Return [X, Y] of the center of cell containing provided text 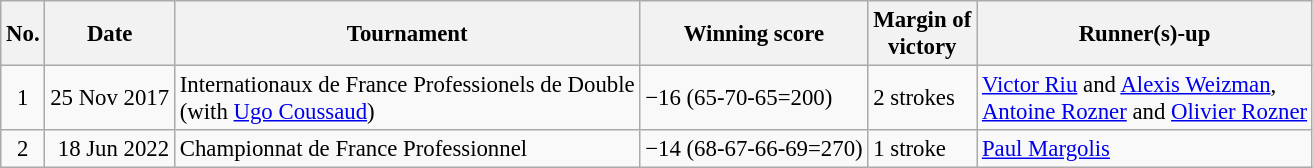
18 Jun 2022 [110, 149]
Championnat de France Professionnel [406, 149]
Internationaux de France Professionels de Double(with Ugo Coussaud) [406, 98]
1 stroke [922, 149]
Date [110, 34]
−14 (68-67-66-69=270) [754, 149]
2 [23, 149]
2 strokes [922, 98]
No. [23, 34]
Victor Riu and Alexis Weizman, Antoine Rozner and Olivier Rozner [1145, 98]
Winning score [754, 34]
Paul Margolis [1145, 149]
−16 (65-70-65=200) [754, 98]
Margin ofvictory [922, 34]
1 [23, 98]
Runner(s)-up [1145, 34]
25 Nov 2017 [110, 98]
Tournament [406, 34]
